Return the [X, Y] coordinate for the center point of the cell that contains the specified text.  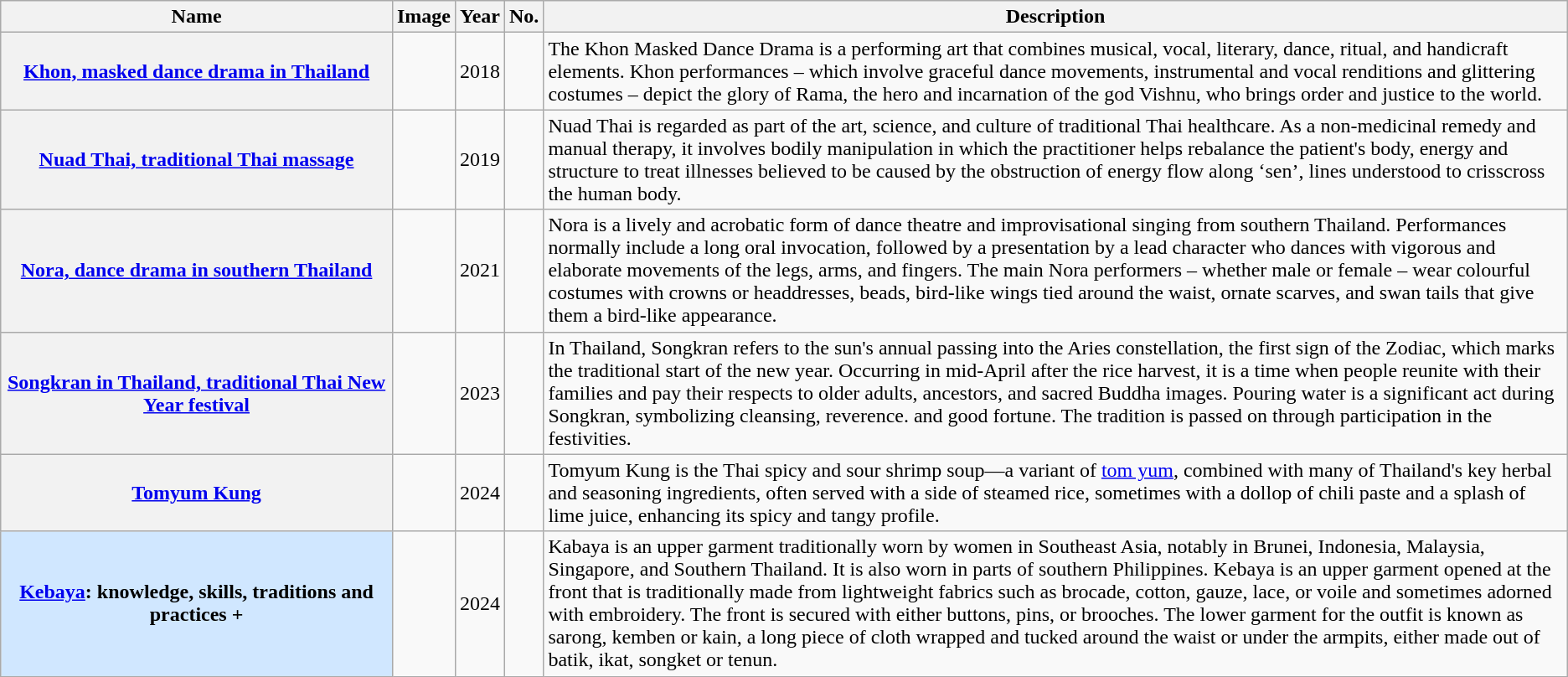
Khon, masked dance drama in Thailand [197, 71]
2023 [479, 393]
2019 [479, 159]
2018 [479, 71]
Nora, dance drama in southern Thailand [197, 271]
Tomyum Kung [197, 493]
Kebaya: knowledge, skills, traditions and practices + [197, 603]
No. [524, 17]
Nuad Thai, traditional Thai massage [197, 159]
Year [479, 17]
2021 [479, 271]
Name [197, 17]
Image [424, 17]
Songkran in Thailand, traditional Thai New Year festival [197, 393]
Description [1055, 17]
